Determine the [X, Y] coordinate at the center of the cell enclosing the given text.  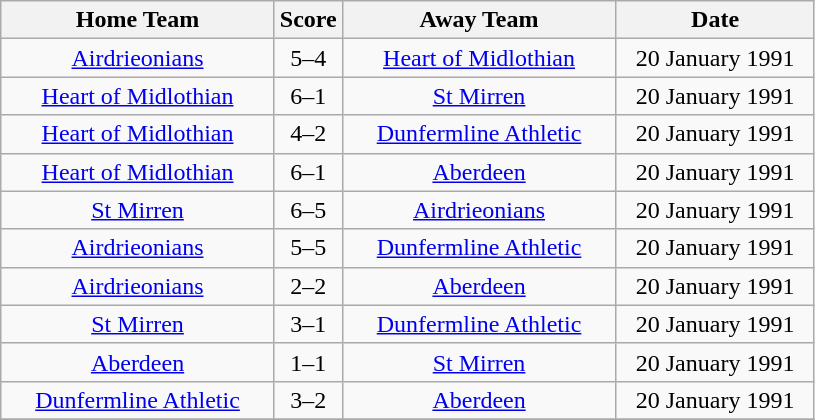
3–2 [308, 400]
3–1 [308, 324]
6–5 [308, 210]
5–4 [308, 58]
Date [716, 20]
5–5 [308, 248]
Home Team [138, 20]
Score [308, 20]
1–1 [308, 362]
2–2 [308, 286]
4–2 [308, 134]
Away Team [479, 20]
